Extract the (X, Y) coordinate from the center of the cell holding the provided text.  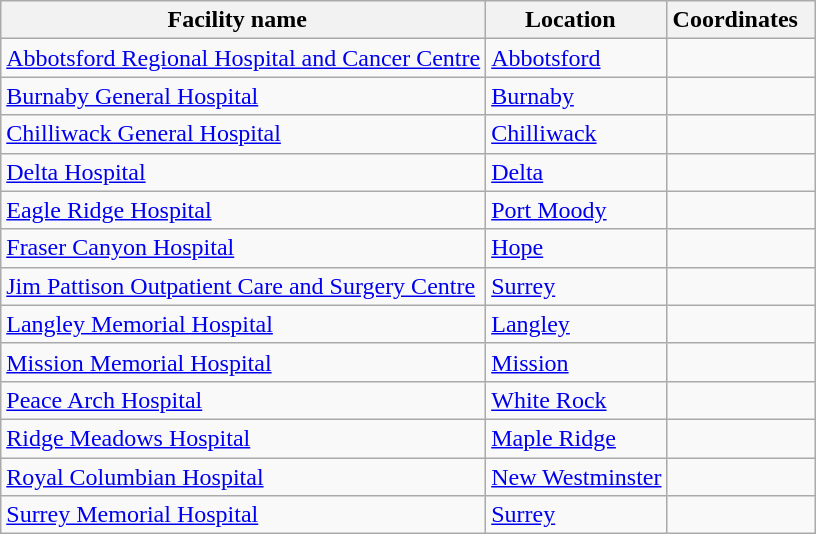
Burnaby (576, 96)
Eagle Ridge Hospital (244, 210)
Surrey Memorial Hospital (244, 515)
Chilliwack (576, 134)
Langley (576, 324)
White Rock (576, 400)
Abbotsford (576, 58)
Delta Hospital (244, 172)
Facility name (244, 20)
Mission Memorial Hospital (244, 362)
Mission (576, 362)
Abbotsford Regional Hospital and Cancer Centre (244, 58)
Ridge Meadows Hospital (244, 438)
New Westminster (576, 477)
Burnaby General Hospital (244, 96)
Royal Columbian Hospital (244, 477)
Delta (576, 172)
Maple Ridge (576, 438)
Port Moody (576, 210)
Fraser Canyon Hospital (244, 248)
Chilliwack General Hospital (244, 134)
Location (576, 20)
Langley Memorial Hospital (244, 324)
Peace Arch Hospital (244, 400)
Hope (576, 248)
Jim Pattison Outpatient Care and Surgery Centre (244, 286)
Coordinates (741, 20)
